Extract the [X, Y] coordinate from the center of the cell holding the provided text.  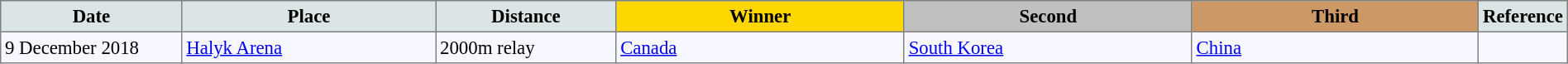
Place [309, 17]
Halyk Arena [309, 47]
Third [1335, 17]
9 December 2018 [91, 47]
China [1335, 47]
South Korea [1048, 47]
Second [1048, 17]
Distance [526, 17]
Reference [1523, 17]
Canada [760, 47]
Date [91, 17]
Winner [760, 17]
2000m relay [526, 47]
